Detect which cell encompasses the target text, then output its (x, y) center coordinate. 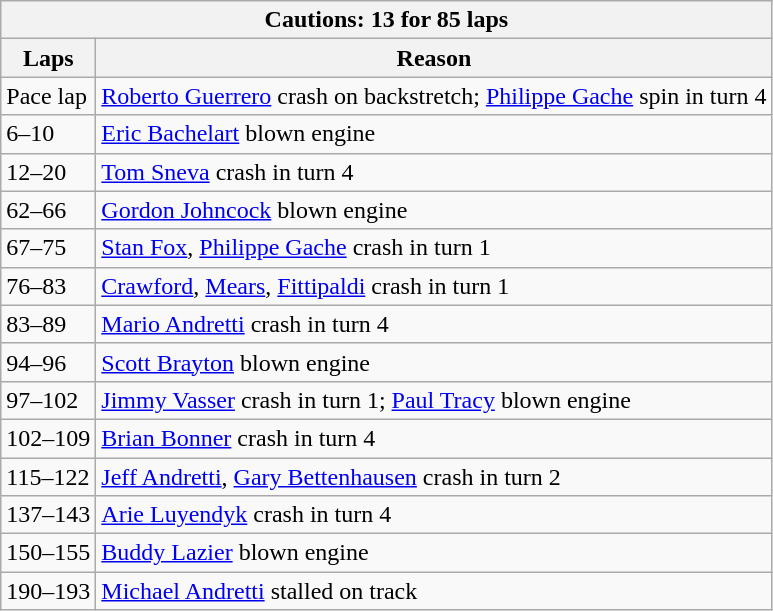
102–109 (48, 438)
Pace lap (48, 96)
Gordon Johncock blown engine (434, 210)
67–75 (48, 248)
62–66 (48, 210)
Scott Brayton blown engine (434, 362)
137–143 (48, 515)
76–83 (48, 286)
12–20 (48, 172)
190–193 (48, 591)
97–102 (48, 400)
83–89 (48, 324)
115–122 (48, 477)
Mario Andretti crash in turn 4 (434, 324)
Buddy Lazier blown engine (434, 553)
Tom Sneva crash in turn 4 (434, 172)
Jimmy Vasser crash in turn 1; Paul Tracy blown engine (434, 400)
Eric Bachelart blown engine (434, 134)
Reason (434, 58)
Stan Fox, Philippe Gache crash in turn 1 (434, 248)
Arie Luyendyk crash in turn 4 (434, 515)
Brian Bonner crash in turn 4 (434, 438)
Roberto Guerrero crash on backstretch; Philippe Gache spin in turn 4 (434, 96)
6–10 (48, 134)
94–96 (48, 362)
Michael Andretti stalled on track (434, 591)
Laps (48, 58)
150–155 (48, 553)
Jeff Andretti, Gary Bettenhausen crash in turn 2 (434, 477)
Crawford, Mears, Fittipaldi crash in turn 1 (434, 286)
Cautions: 13 for 85 laps (386, 20)
